Detect which cell encompasses the target text, then output its [x, y] center coordinate. 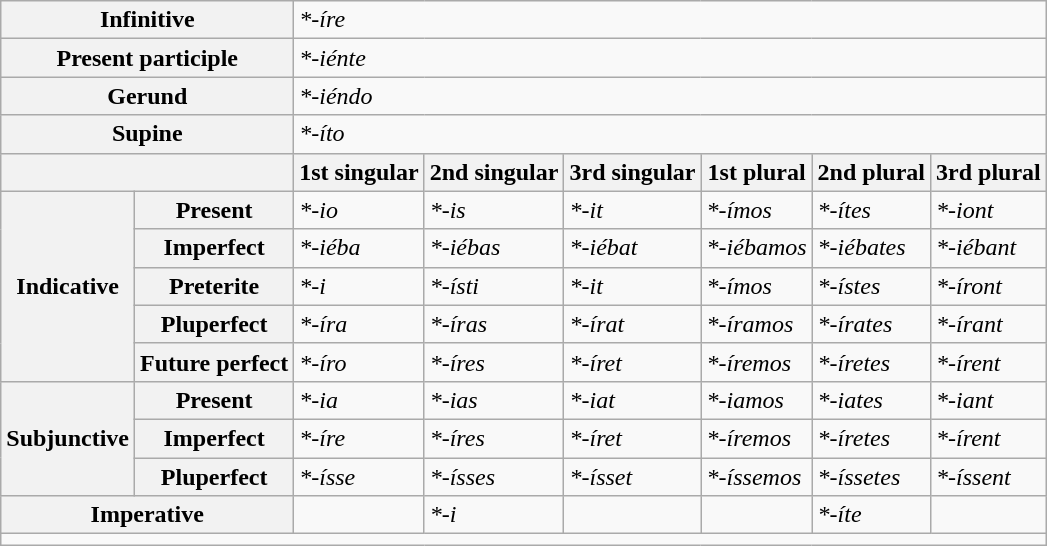
*-iébas [494, 248]
*-írant [989, 324]
*-íro [359, 362]
3rd plural [989, 172]
*-iébates [871, 248]
*-íra [359, 324]
2nd plural [871, 172]
Subjunctive [68, 438]
*-iéba [359, 248]
*-iénte [670, 58]
Present participle [148, 58]
*-iont [989, 210]
*-ísset [632, 477]
Future perfect [214, 362]
2nd singular [494, 172]
*-íte [871, 515]
1st singular [359, 172]
*-íto [670, 134]
*-iant [989, 400]
*-ia [359, 400]
Preterite [214, 286]
*-íront [989, 286]
*-ítes [871, 210]
*-ísti [494, 286]
1st plural [756, 172]
*-iéndo [670, 96]
*-íras [494, 324]
*-íssent [989, 477]
3rd singular [632, 172]
*-ístes [871, 286]
*-íssemos [756, 477]
*-io [359, 210]
*-íramos [756, 324]
*-írates [871, 324]
*-írat [632, 324]
Gerund [148, 96]
Imperative [148, 515]
Infinitive [148, 20]
Indicative [68, 286]
*-iébat [632, 248]
*-is [494, 210]
*-íssetes [871, 477]
*-iébant [989, 248]
*-iamos [756, 400]
*-ias [494, 400]
*-iébamos [756, 248]
Supine [148, 134]
*-iates [871, 400]
*-ísses [494, 477]
*-ísse [359, 477]
*-iat [632, 400]
